Return the [X, Y] coordinate for the center point of the cell that contains the specified text.  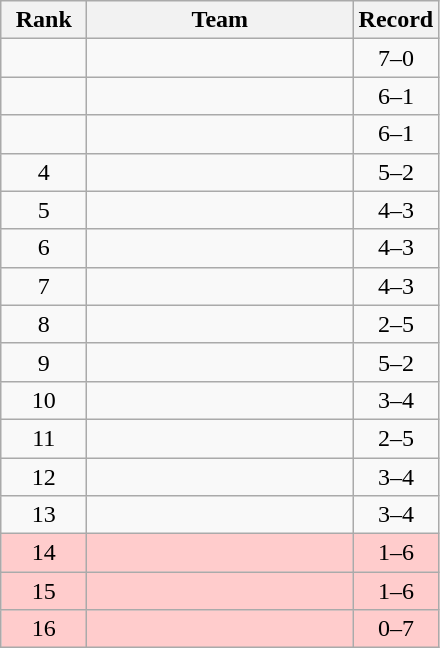
5 [44, 210]
6 [44, 248]
8 [44, 324]
9 [44, 362]
13 [44, 515]
Rank [44, 20]
7 [44, 286]
12 [44, 477]
16 [44, 629]
7–0 [396, 58]
11 [44, 438]
15 [44, 591]
14 [44, 553]
10 [44, 400]
Record [396, 20]
0–7 [396, 629]
4 [44, 172]
Team [220, 20]
